From the cell containing the given text, extract its center point as (x, y) coordinate. 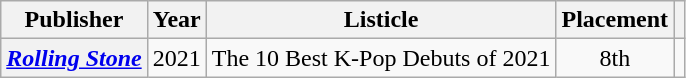
Publisher (74, 20)
Placement (615, 20)
8th (615, 58)
Year (176, 20)
Listicle (381, 20)
Rolling Stone (74, 58)
2021 (176, 58)
The 10 Best K-Pop Debuts of 2021 (381, 58)
